Return the [x, y] coordinate for the center point of the cell that contains the specified text.  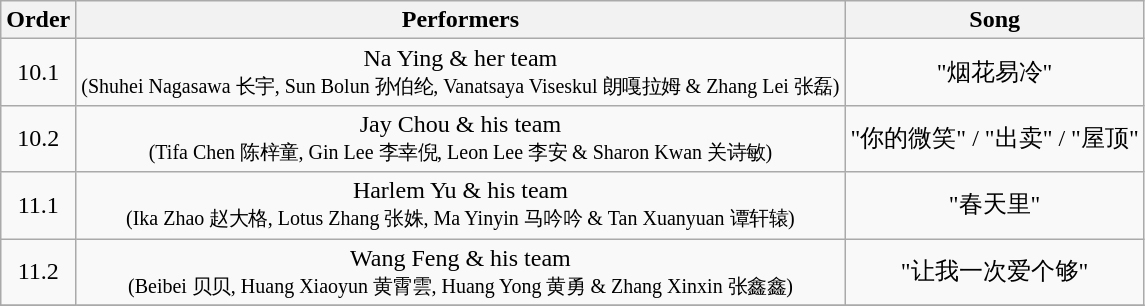
10.2 [38, 138]
Performers [460, 20]
10.1 [38, 72]
Order [38, 20]
Song [994, 20]
"烟花易冷" [994, 72]
"你的微笑" / "出卖" / "屋顶" [994, 138]
"让我一次爱个够" [994, 272]
Wang Feng & his team (Beibei 贝贝, Huang Xiaoyun 黄霄雲, Huang Yong 黄勇 & Zhang Xinxin 张鑫鑫) [460, 272]
Jay Chou & his team (Tifa Chen 陈梓童, Gin Lee 李幸倪, Leon Lee 李安 & Sharon Kwan 关诗敏) [460, 138]
Harlem Yu & his team (Ika Zhao 赵大格, Lotus Zhang 张姝, Ma Yinyin 马吟吟 & Tan Xuanyuan 谭轩辕) [460, 206]
11.2 [38, 272]
11.1 [38, 206]
Na Ying & her team (Shuhei Nagasawa 长宇, Sun Bolun 孙伯纶, Vanatsaya Viseskul 朗嘎拉姆 & Zhang Lei 张磊) [460, 72]
"春天里" [994, 206]
